Detect which cell encompasses the target text, then output its (X, Y) center coordinate. 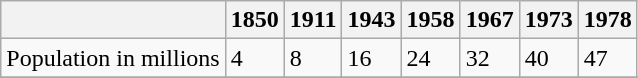
1850 (254, 20)
4 (254, 58)
16 (372, 58)
1958 (430, 20)
8 (313, 58)
Population in millions (113, 58)
1978 (608, 20)
1967 (490, 20)
1911 (313, 20)
1973 (548, 20)
24 (430, 58)
1943 (372, 20)
40 (548, 58)
32 (490, 58)
47 (608, 58)
